For the text-containing cell, return its midpoint in (x, y) coordinate format. 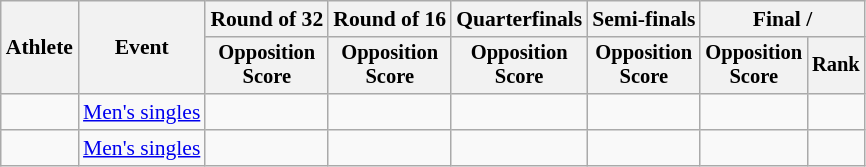
Rank (836, 66)
Round of 16 (390, 19)
Event (142, 48)
Round of 32 (266, 19)
Quarterfinals (519, 19)
Athlete (40, 48)
Semi-finals (644, 19)
Final / (782, 19)
